Locate the cell with the specified text and output its [x, y] center coordinate. 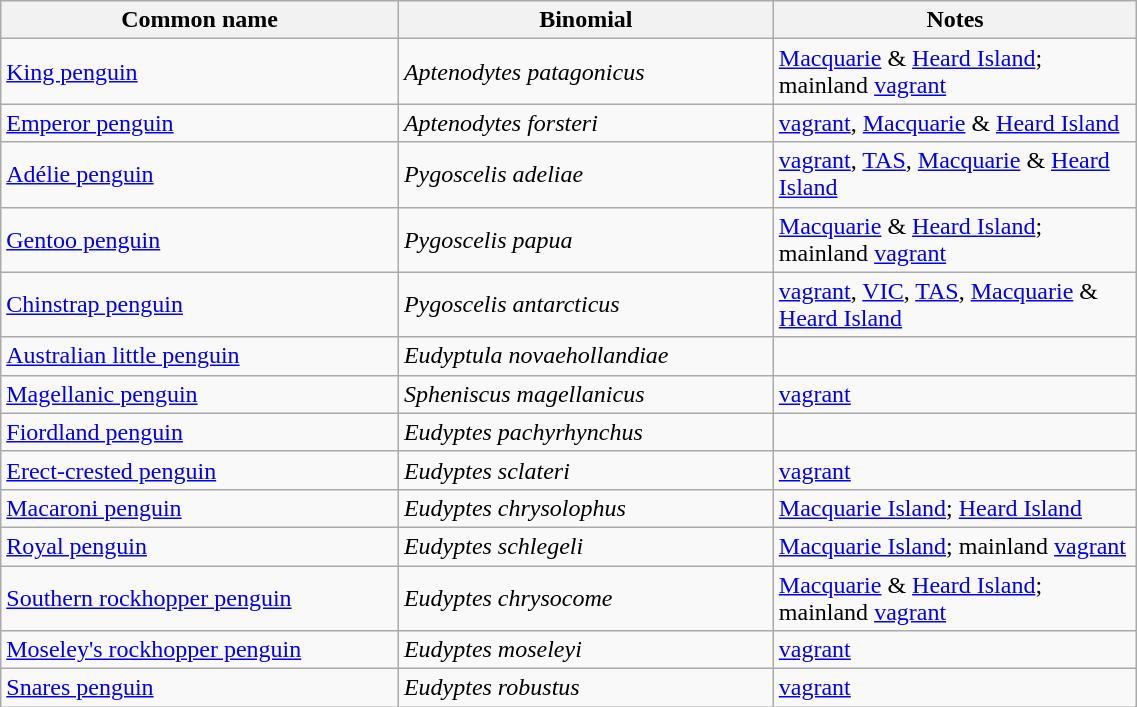
Snares penguin [200, 688]
vagrant, VIC, TAS, Macquarie & Heard Island [955, 304]
Eudyptes moseleyi [586, 650]
Macquarie Island; Heard Island [955, 508]
King penguin [200, 72]
Erect-crested penguin [200, 470]
Eudyptes chrysolophus [586, 508]
Chinstrap penguin [200, 304]
Eudyptes robustus [586, 688]
Eudyptes sclateri [586, 470]
Pygoscelis papua [586, 240]
Eudyptula novaehollandiae [586, 356]
Binomial [586, 20]
Emperor penguin [200, 123]
Royal penguin [200, 546]
Eudyptes chrysocome [586, 598]
Pygoscelis antarcticus [586, 304]
Southern rockhopper penguin [200, 598]
Aptenodytes patagonicus [586, 72]
Moseley's rockhopper penguin [200, 650]
Eudyptes pachyrhynchus [586, 432]
vagrant, Macquarie & Heard Island [955, 123]
Spheniscus magellanicus [586, 394]
Fiordland penguin [200, 432]
Macquarie Island; mainland vagrant [955, 546]
Aptenodytes forsteri [586, 123]
vagrant, TAS, Macquarie & Heard Island [955, 174]
Gentoo penguin [200, 240]
Magellanic penguin [200, 394]
Australian little penguin [200, 356]
Notes [955, 20]
Common name [200, 20]
Pygoscelis adeliae [586, 174]
Macaroni penguin [200, 508]
Adélie penguin [200, 174]
Eudyptes schlegeli [586, 546]
